Extract the (X, Y) coordinate from the center of the cell holding the provided text.  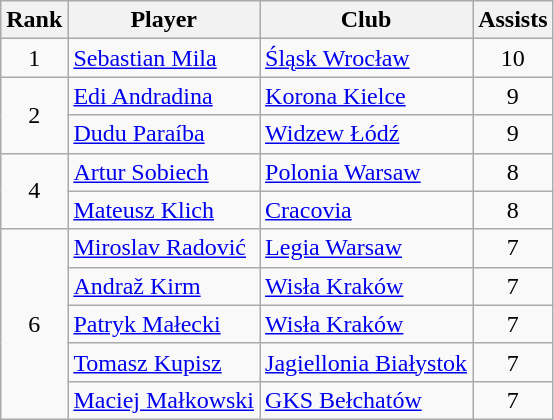
Cracovia (366, 210)
Widzew Łódź (366, 134)
Śląsk Wrocław (366, 58)
Player (164, 20)
Edi Andradina (164, 96)
Korona Kielce (366, 96)
Polonia Warsaw (366, 172)
Miroslav Radović (164, 248)
Artur Sobiech (164, 172)
Mateusz Klich (164, 210)
Sebastian Mila (164, 58)
Patryk Małecki (164, 324)
Assists (513, 20)
2 (34, 115)
GKS Bełchatów (366, 400)
10 (513, 58)
Legia Warsaw (366, 248)
Dudu Paraíba (164, 134)
Rank (34, 20)
1 (34, 58)
6 (34, 324)
4 (34, 191)
Jagiellonia Białystok (366, 362)
Club (366, 20)
Andraž Kirm (164, 286)
Maciej Małkowski (164, 400)
Tomasz Kupisz (164, 362)
